Determine the (X, Y) coordinate at the center of the cell enclosing the given text.  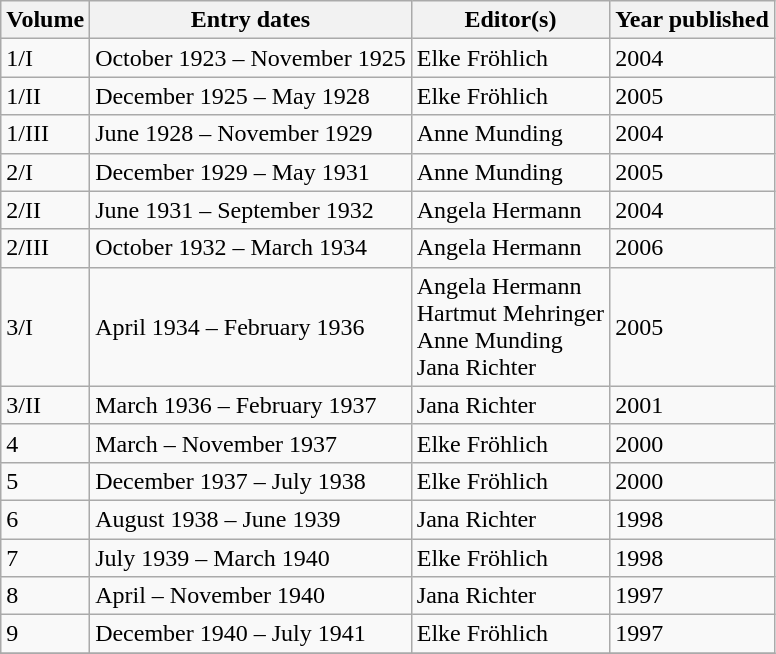
June 1928 – November 1929 (251, 134)
Year published (692, 20)
9 (46, 634)
December 1940 – July 1941 (251, 634)
August 1938 – June 1939 (251, 519)
April 1934 – February 1936 (251, 326)
December 1929 – May 1931 (251, 172)
1/II (46, 96)
Entry dates (251, 20)
March 1936 – February 1937 (251, 405)
Volume (46, 20)
4 (46, 443)
Angela Hermann Hartmut Mehringer Anne Munding Jana Richter (510, 326)
October 1932 – March 1934 (251, 248)
2/I (46, 172)
December 1925 – May 1928 (251, 96)
2/III (46, 248)
Editor(s) (510, 20)
December 1937 – July 1938 (251, 481)
3/I (46, 326)
6 (46, 519)
1/III (46, 134)
April – November 1940 (251, 596)
7 (46, 557)
2001 (692, 405)
June 1931 – September 1932 (251, 210)
5 (46, 481)
2006 (692, 248)
2/II (46, 210)
October 1923 – November 1925 (251, 58)
8 (46, 596)
1/I (46, 58)
3/II (46, 405)
March – November 1937 (251, 443)
July 1939 – March 1940 (251, 557)
